Output the [x, y] coordinate of the center of the cell containing the given text.  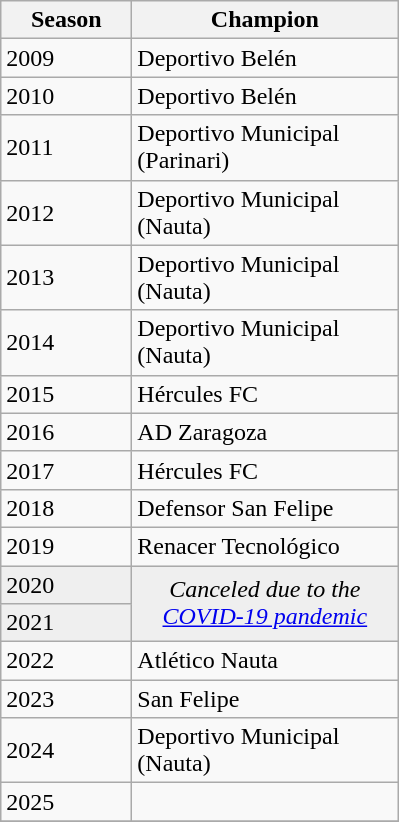
2023 [66, 699]
2025 [66, 802]
Season [66, 20]
2020 [66, 585]
2010 [66, 96]
2016 [66, 432]
2019 [66, 546]
2022 [66, 661]
Atlético Nauta [265, 661]
Renacer Tecnológico [265, 546]
AD Zaragoza [265, 432]
2018 [66, 508]
2015 [66, 394]
Deportivo Municipal (Parinari) [265, 148]
2013 [66, 278]
2021 [66, 623]
2011 [66, 148]
Champion [265, 20]
2009 [66, 58]
2012 [66, 212]
San Felipe [265, 699]
2017 [66, 470]
Defensor San Felipe [265, 508]
2024 [66, 750]
2014 [66, 342]
Canceled due to the COVID-19 pandemic [265, 604]
